Scan for the cell matching the given text and deliver its (x, y) coordinate at center. 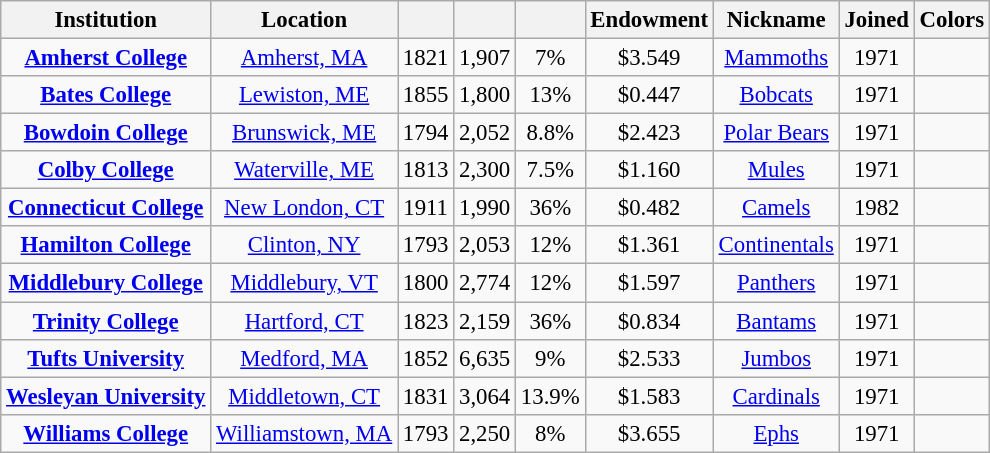
2,300 (485, 170)
1855 (426, 95)
Trinity College (106, 321)
Williams College (106, 433)
1852 (426, 358)
Panthers (776, 283)
Tufts University (106, 358)
7% (550, 58)
Waterville, ME (304, 170)
Colors (952, 20)
Colby College (106, 170)
Brunswick, ME (304, 133)
8.8% (550, 133)
Cardinals (776, 396)
Lewiston, ME (304, 95)
2,053 (485, 245)
Endowment (649, 20)
Bobcats (776, 95)
$3.549 (649, 58)
Williamstown, MA (304, 433)
Amherst College (106, 58)
2,159 (485, 321)
13.9% (550, 396)
2,052 (485, 133)
2,774 (485, 283)
Bowdoin College (106, 133)
2,250 (485, 433)
Institution (106, 20)
Mules (776, 170)
$2.423 (649, 133)
8% (550, 433)
$0.482 (649, 208)
$1.597 (649, 283)
1911 (426, 208)
$1.583 (649, 396)
Jumbos (776, 358)
Location (304, 20)
$1.160 (649, 170)
Hamilton College (106, 245)
$0.447 (649, 95)
Medford, MA (304, 358)
6,635 (485, 358)
Nickname (776, 20)
Connecticut College (106, 208)
Amherst, MA (304, 58)
Middlebury, VT (304, 283)
13% (550, 95)
Wesleyan University (106, 396)
Mammoths (776, 58)
1813 (426, 170)
1,907 (485, 58)
1823 (426, 321)
Hartford, CT (304, 321)
Joined (876, 20)
Continentals (776, 245)
1821 (426, 58)
Middletown, CT (304, 396)
1831 (426, 396)
$1.361 (649, 245)
3,064 (485, 396)
Middlebury College (106, 283)
Clinton, NY (304, 245)
Bates College (106, 95)
7.5% (550, 170)
Ephs (776, 433)
New London, CT (304, 208)
1800 (426, 283)
1,800 (485, 95)
Bantams (776, 321)
Polar Bears (776, 133)
9% (550, 358)
1,990 (485, 208)
$2.533 (649, 358)
Camels (776, 208)
$0.834 (649, 321)
$3.655 (649, 433)
1794 (426, 133)
1982 (876, 208)
